Return the [x, y] coordinate for the center point of the cell that contains the specified text.  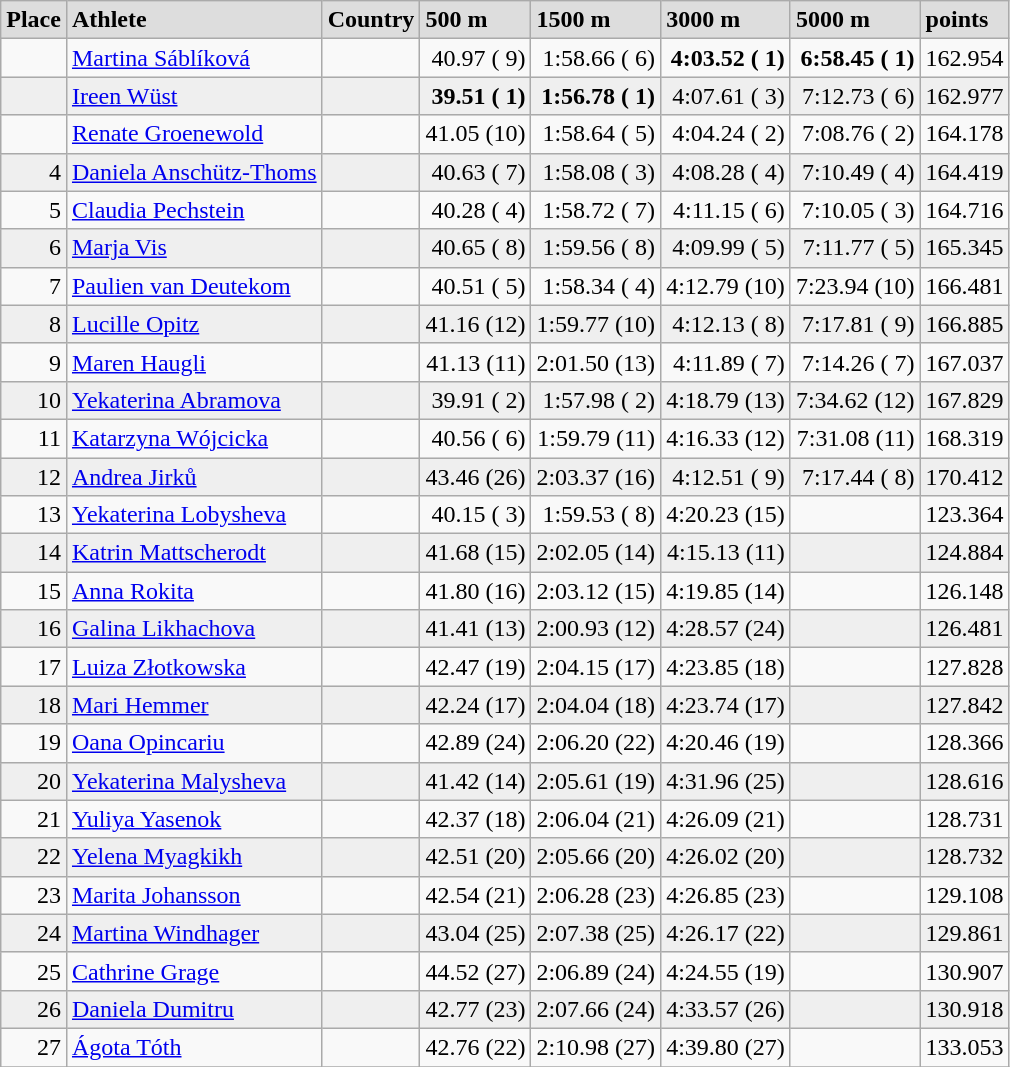
2:07.38 (25) [596, 933]
Paulien van Deutekom [194, 286]
4:03.52 ( 1) [726, 58]
1:58.64 ( 5) [596, 134]
164.419 [964, 172]
40.97 ( 9) [476, 58]
133.053 [964, 1047]
1500 m [596, 20]
7:14.26 ( 7) [855, 362]
1:58.66 ( 6) [596, 58]
4:04.24 ( 2) [726, 134]
4:18.79 (13) [726, 400]
167.829 [964, 400]
14 [34, 553]
16 [34, 629]
4 [34, 172]
2:00.93 (12) [596, 629]
4:23.74 (17) [726, 705]
Yelena Myagkikh [194, 857]
18 [34, 705]
Oana Opincariu [194, 743]
7:23.94 (10) [855, 286]
Lucille Opitz [194, 324]
40.15 ( 3) [476, 515]
23 [34, 895]
41.41 (13) [476, 629]
7:17.81 ( 9) [855, 324]
126.481 [964, 629]
3000 m [726, 20]
2:10.98 (27) [596, 1047]
24 [34, 933]
42.77 (23) [476, 1009]
15 [34, 591]
43.46 (26) [476, 477]
128.366 [964, 743]
40.28 ( 4) [476, 210]
2:06.89 (24) [596, 971]
Daniela Dumitru [194, 1009]
42.51 (20) [476, 857]
Athlete [194, 20]
Andrea Jirků [194, 477]
4:07.61 ( 3) [726, 96]
170.412 [964, 477]
1:59.79 (11) [596, 438]
5 [34, 210]
4:23.85 (18) [726, 667]
Galina Likhachova [194, 629]
40.65 ( 8) [476, 248]
500 m [476, 20]
7:12.73 ( 6) [855, 96]
4:28.57 (24) [726, 629]
129.861 [964, 933]
123.364 [964, 515]
2:04.04 (18) [596, 705]
1:59.56 ( 8) [596, 248]
162.977 [964, 96]
164.178 [964, 134]
1:58.08 ( 3) [596, 172]
4:08.28 ( 4) [726, 172]
40.63 ( 7) [476, 172]
41.68 (15) [476, 553]
Yekaterina Lobysheva [194, 515]
Maren Haugli [194, 362]
Martina Sáblíková [194, 58]
1:59.53 ( 8) [596, 515]
1:57.98 ( 2) [596, 400]
42.47 (19) [476, 667]
13 [34, 515]
4:26.17 (22) [726, 933]
43.04 (25) [476, 933]
166.885 [964, 324]
Martina Windhager [194, 933]
Katarzyna Wójcicka [194, 438]
42.54 (21) [476, 895]
2:02.05 (14) [596, 553]
2:01.50 (13) [596, 362]
164.716 [964, 210]
168.319 [964, 438]
8 [34, 324]
129.108 [964, 895]
26 [34, 1009]
42.24 (17) [476, 705]
40.51 ( 5) [476, 286]
2:03.12 (15) [596, 591]
21 [34, 819]
1:56.78 ( 1) [596, 96]
2:07.66 (24) [596, 1009]
41.13 (11) [476, 362]
39.51 ( 1) [476, 96]
127.842 [964, 705]
11 [34, 438]
10 [34, 400]
162.954 [964, 58]
41.05 (10) [476, 134]
4:20.23 (15) [726, 515]
128.616 [964, 781]
Ágota Tóth [194, 1047]
7:34.62 (12) [855, 400]
4:39.80 (27) [726, 1047]
4:26.02 (20) [726, 857]
2:03.37 (16) [596, 477]
Marita Johansson [194, 895]
44.52 (27) [476, 971]
124.884 [964, 553]
5000 m [855, 20]
Anna Rokita [194, 591]
6 [34, 248]
130.907 [964, 971]
4:09.99 ( 5) [726, 248]
Renate Groenewold [194, 134]
4:16.33 (12) [726, 438]
127.828 [964, 667]
4:20.46 (19) [726, 743]
Ireen Wüst [194, 96]
Country [371, 20]
42.37 (18) [476, 819]
42.89 (24) [476, 743]
Katrin Mattscherodt [194, 553]
41.42 (14) [476, 781]
Claudia Pechstein [194, 210]
4:33.57 (26) [726, 1009]
7:10.05 ( 3) [855, 210]
22 [34, 857]
39.91 ( 2) [476, 400]
1:59.77 (10) [596, 324]
2:04.15 (17) [596, 667]
20 [34, 781]
Yekaterina Malysheva [194, 781]
4:12.13 ( 8) [726, 324]
4:24.55 (19) [726, 971]
42.76 (22) [476, 1047]
128.732 [964, 857]
7:31.08 (11) [855, 438]
4:11.15 ( 6) [726, 210]
7:08.76 ( 2) [855, 134]
Place [34, 20]
points [964, 20]
12 [34, 477]
2:06.20 (22) [596, 743]
4:15.13 (11) [726, 553]
7 [34, 286]
9 [34, 362]
Marja Vis [194, 248]
6:58.45 ( 1) [855, 58]
126.148 [964, 591]
167.037 [964, 362]
Daniela Anschütz-Thoms [194, 172]
Yuliya Yasenok [194, 819]
25 [34, 971]
4:31.96 (25) [726, 781]
4:12.51 ( 9) [726, 477]
7:17.44 ( 8) [855, 477]
2:06.04 (21) [596, 819]
4:11.89 ( 7) [726, 362]
41.80 (16) [476, 591]
4:26.85 (23) [726, 895]
4:12.79 (10) [726, 286]
1:58.34 ( 4) [596, 286]
165.345 [964, 248]
Cathrine Grage [194, 971]
40.56 ( 6) [476, 438]
Mari Hemmer [194, 705]
Luiza Złotkowska [194, 667]
128.731 [964, 819]
130.918 [964, 1009]
4:19.85 (14) [726, 591]
166.481 [964, 286]
2:06.28 (23) [596, 895]
17 [34, 667]
27 [34, 1047]
41.16 (12) [476, 324]
7:10.49 ( 4) [855, 172]
2:05.66 (20) [596, 857]
2:05.61 (19) [596, 781]
7:11.77 ( 5) [855, 248]
19 [34, 743]
4:26.09 (21) [726, 819]
1:58.72 ( 7) [596, 210]
Yekaterina Abramova [194, 400]
